Pinpoint the cell where the given text exists, returning its (X, Y) midpoint coordinate. 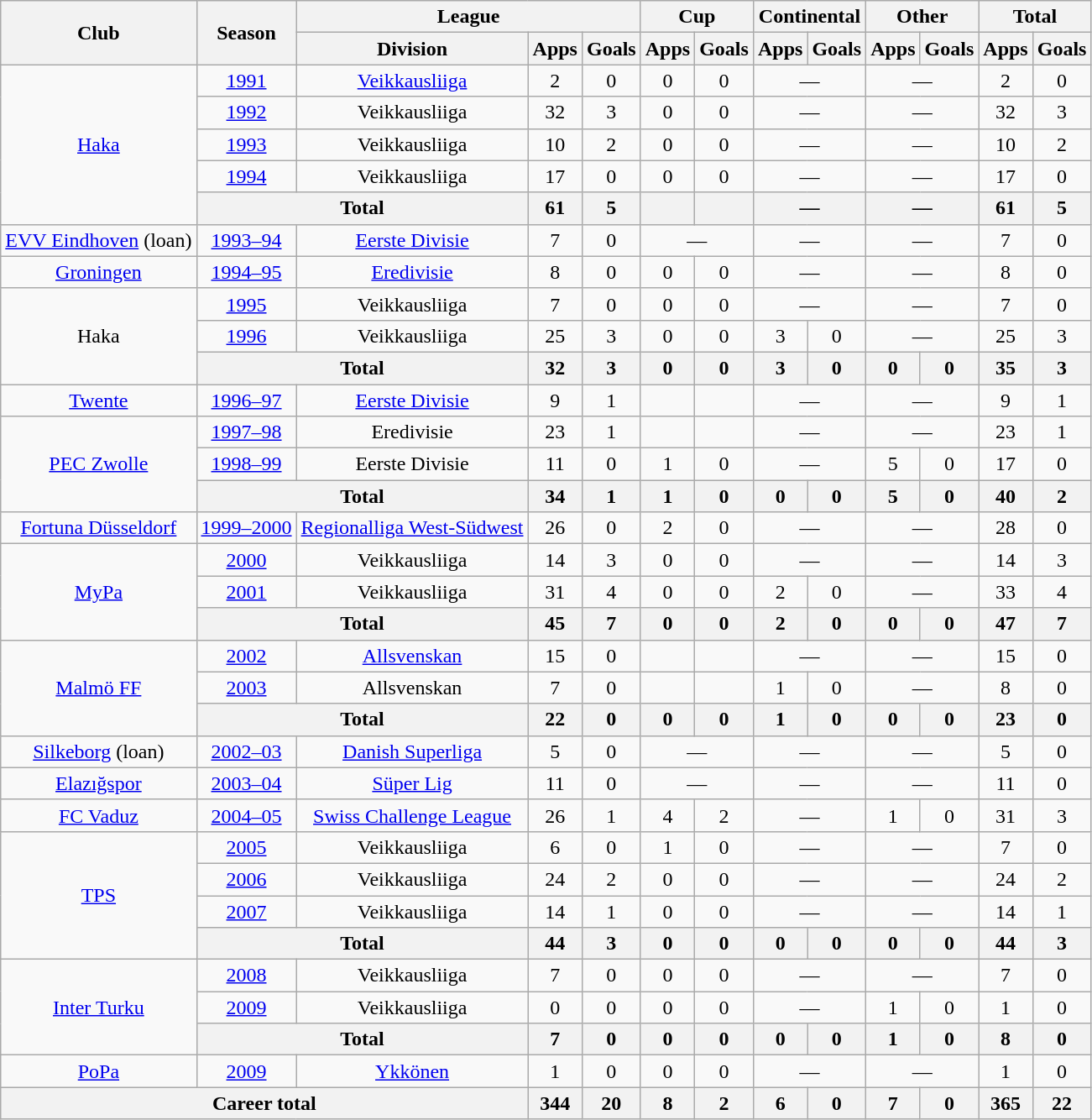
2003 (247, 688)
Fortuna Düsseldorf (99, 528)
League (468, 17)
Continental (809, 17)
1999–2000 (247, 528)
Other (922, 17)
33 (1006, 592)
Inter Turku (99, 1007)
2002–03 (247, 751)
2003–04 (247, 783)
2004–05 (247, 815)
Regionalliga West-Südwest (412, 528)
Malmö FF (99, 688)
EVV Eindhoven (loan) (99, 240)
1993 (247, 144)
MyPa (99, 592)
Groningen (99, 272)
Season (247, 33)
1996–97 (247, 400)
Club (99, 33)
20 (611, 1103)
47 (1006, 624)
2007 (247, 911)
1994 (247, 176)
PEC Zwolle (99, 464)
Swiss Challenge League (412, 815)
TPS (99, 895)
40 (1006, 496)
344 (555, 1103)
Ykkönen (412, 1071)
Career total (264, 1103)
Division (412, 49)
2008 (247, 976)
Cup (697, 17)
1994–95 (247, 272)
35 (1006, 368)
Twente (99, 400)
2002 (247, 656)
45 (555, 624)
1997–98 (247, 432)
Süper Lig (412, 783)
1991 (247, 81)
1992 (247, 113)
34 (555, 496)
2006 (247, 879)
1996 (247, 336)
PoPa (99, 1071)
2000 (247, 560)
Elazığspor (99, 783)
1993–94 (247, 240)
FC Vaduz (99, 815)
2005 (247, 847)
1995 (247, 304)
28 (1006, 528)
2001 (247, 592)
Silkeborg (loan) (99, 751)
365 (1006, 1103)
Danish Superliga (412, 751)
1998–99 (247, 464)
